Determine the [x, y] coordinate at the center of the cell enclosing the given text.  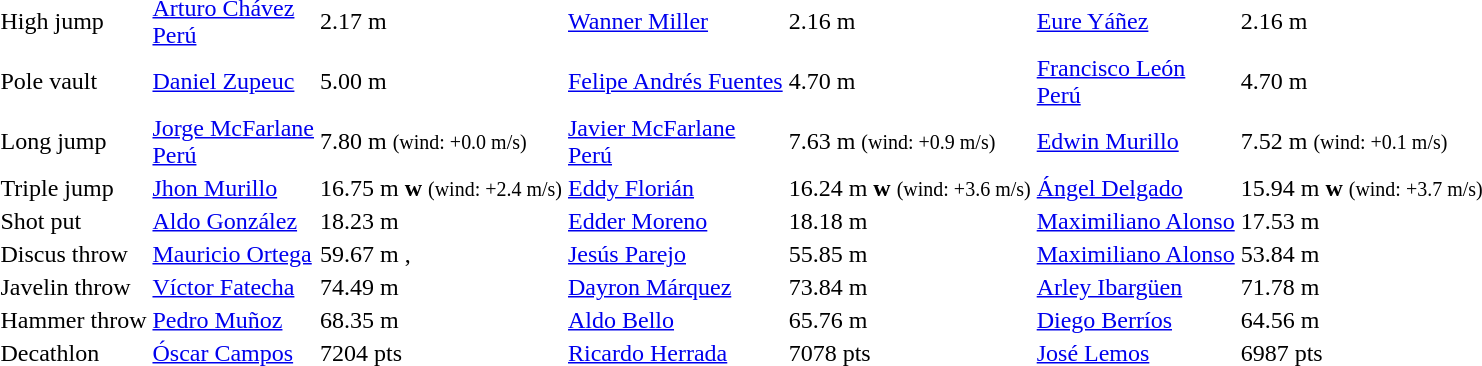
Víctor Fatecha [234, 287]
55.85 m [910, 254]
Jhon Murillo [234, 188]
7.80 m (wind: +0.0 m/s) [440, 142]
Edwin Murillo [1136, 142]
16.24 m w (wind: +3.6 m/s) [910, 188]
4.70 m [910, 82]
5.00 m [440, 82]
Ángel Delgado [1136, 188]
Javier McFarlane Perú [676, 142]
74.49 m [440, 287]
65.76 m [910, 320]
Diego Berríos [1136, 320]
Aldo Bello [676, 320]
Aldo González [234, 221]
Eddy Florián [676, 188]
Pedro Muñoz [234, 320]
7.63 m (wind: +0.9 m/s) [910, 142]
Jesús Parejo [676, 254]
73.84 m [910, 287]
59.67 m , [440, 254]
Felipe Andrés Fuentes [676, 82]
18.23 m [440, 221]
Dayron Márquez [676, 287]
Daniel Zupeuc [234, 82]
Mauricio Ortega [234, 254]
68.35 m [440, 320]
18.18 m [910, 221]
Edder Moreno [676, 221]
16.75 m w (wind: +2.4 m/s) [440, 188]
Jorge McFarlane Perú [234, 142]
Francisco León Perú [1136, 82]
Arley Ibargüen [1136, 287]
